From the cell containing the given text, extract its center point as [X, Y] coordinate. 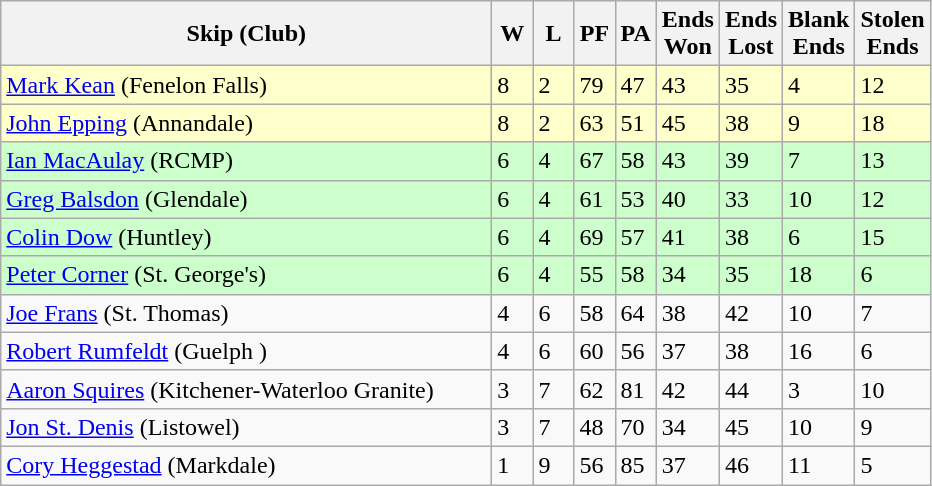
63 [594, 123]
Greg Balsdon (Glendale) [246, 199]
Aaron Squires (Kitchener-Waterloo Granite) [246, 389]
Ian MacAulay (RCMP) [246, 161]
70 [636, 427]
53 [636, 199]
67 [594, 161]
1 [512, 465]
44 [750, 389]
L [554, 34]
81 [636, 389]
Peter Corner (St. George's) [246, 275]
Blank Ends [819, 34]
64 [636, 313]
79 [594, 85]
39 [750, 161]
13 [892, 161]
PF [594, 34]
W [512, 34]
60 [594, 351]
11 [819, 465]
Jon St. Denis (Listowel) [246, 427]
Joe Frans (St. Thomas) [246, 313]
Robert Rumfeldt (Guelph ) [246, 351]
85 [636, 465]
46 [750, 465]
Colin Dow (Huntley) [246, 237]
John Epping (Annandale) [246, 123]
40 [688, 199]
Ends Won [688, 34]
61 [594, 199]
5 [892, 465]
62 [594, 389]
Stolen Ends [892, 34]
Mark Kean (Fenelon Falls) [246, 85]
Skip (Club) [246, 34]
41 [688, 237]
Cory Heggestad (Markdale) [246, 465]
48 [594, 427]
33 [750, 199]
55 [594, 275]
57 [636, 237]
51 [636, 123]
PA [636, 34]
16 [819, 351]
69 [594, 237]
Ends Lost [750, 34]
15 [892, 237]
47 [636, 85]
